Locate the cell with the specified text and output its [x, y] center coordinate. 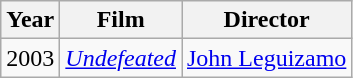
Year [30, 20]
Film [121, 20]
2003 [30, 58]
Undefeated [121, 58]
Director [267, 20]
John Leguizamo [267, 58]
